Determine the (x, y) coordinate at the center of the cell enclosing the given text.  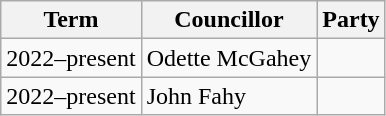
Odette McGahey (229, 58)
John Fahy (229, 96)
Councillor (229, 20)
Party (351, 20)
Term (71, 20)
